Detect which cell encompasses the target text, then output its [X, Y] center coordinate. 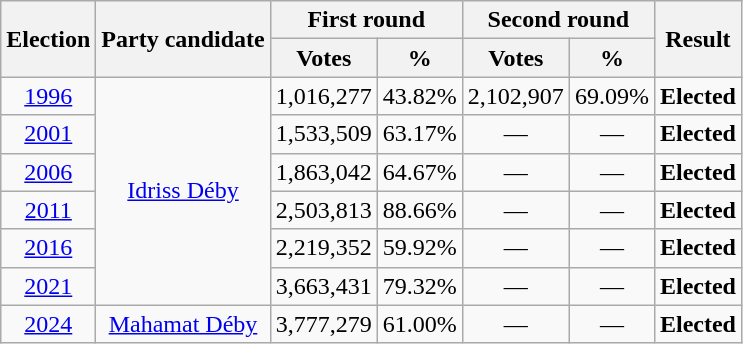
64.67% [420, 172]
2,219,352 [324, 248]
63.17% [420, 134]
2016 [48, 248]
Election [48, 39]
1,863,042 [324, 172]
88.66% [420, 210]
2024 [48, 324]
3,777,279 [324, 324]
Mahamat Déby [183, 324]
61.00% [420, 324]
2,102,907 [516, 96]
Second round [558, 20]
2006 [48, 172]
Idriss Déby [183, 191]
First round [366, 20]
2021 [48, 286]
Party candidate [183, 39]
79.32% [420, 286]
3,663,431 [324, 286]
43.82% [420, 96]
1,016,277 [324, 96]
69.09% [612, 96]
Result [698, 39]
59.92% [420, 248]
2011 [48, 210]
1996 [48, 96]
1,533,509 [324, 134]
2001 [48, 134]
2,503,813 [324, 210]
